Find where the given text appears and provide that cell's center as [x, y] coordinate. 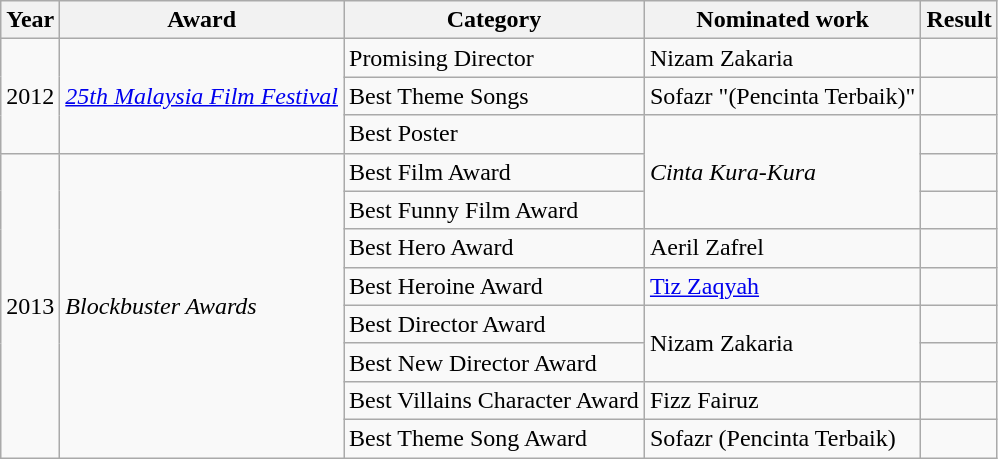
Year [30, 20]
Best Film Award [494, 172]
Tiz Zaqyah [782, 286]
Award [202, 20]
Nominated work [782, 20]
Promising Director [494, 58]
Best Funny Film Award [494, 210]
Fizz Fairuz [782, 400]
Cinta Kura-Kura [782, 172]
Sofazr (Pencinta Terbaik) [782, 438]
Category [494, 20]
Best Theme Songs [494, 96]
25th Malaysia Film Festival [202, 96]
Best Heroine Award [494, 286]
Best Theme Song Award [494, 438]
2013 [30, 305]
Best Director Award [494, 324]
Best Poster [494, 134]
Blockbuster Awards [202, 305]
Best Hero Award [494, 248]
Result [959, 20]
Best Villains Character Award [494, 400]
Sofazr "(Pencinta Terbaik)" [782, 96]
2012 [30, 96]
Aeril Zafrel [782, 248]
Best New Director Award [494, 362]
